Determine the [x, y] coordinate at the center of the cell enclosing the given text.  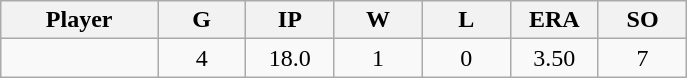
0 [466, 58]
ERA [554, 20]
3.50 [554, 58]
Player [80, 20]
SO [642, 20]
G [202, 20]
7 [642, 58]
4 [202, 58]
L [466, 20]
W [378, 20]
18.0 [290, 58]
IP [290, 20]
1 [378, 58]
